Search for the cell housing the specified text and yield its (X, Y) center coordinate. 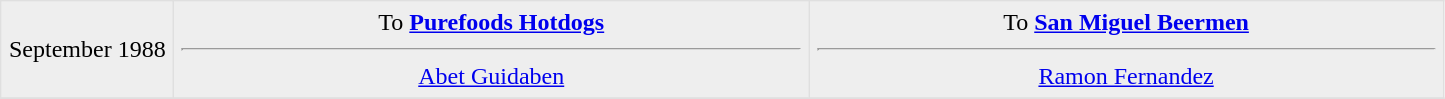
To Purefoods HotdogsAbet Guidaben (492, 50)
September 1988 (88, 50)
To San Miguel BeermenRamon Fernandez (1126, 50)
